Find where the given text appears and provide that cell's center as (x, y) coordinate. 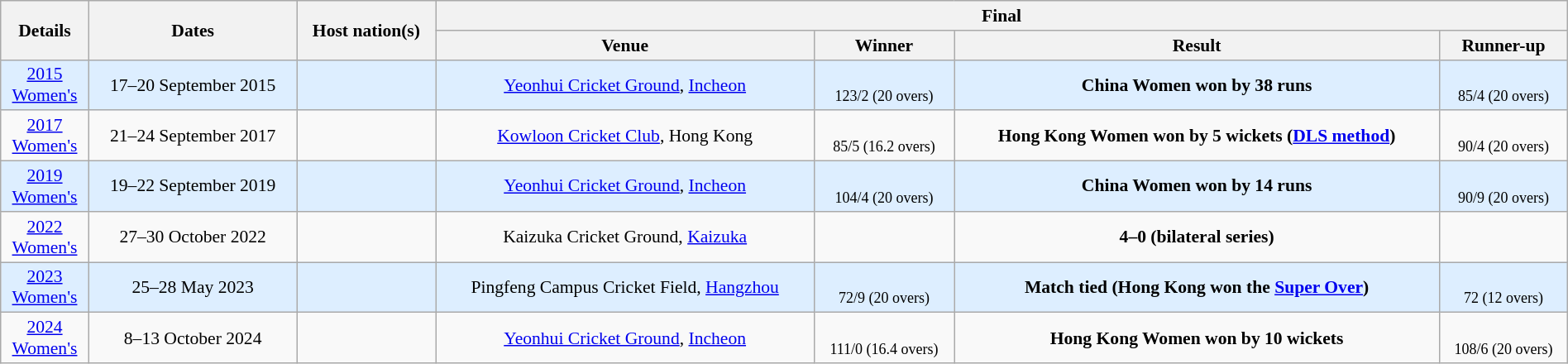
China Women won by 14 runs (1198, 187)
8–13 October 2024 (193, 338)
Hong Kong Women won by 10 wickets (1198, 338)
2019Women's (45, 187)
108/6 (20 overs) (1503, 338)
72 (12 overs) (1503, 288)
Venue (625, 45)
Winner (883, 45)
123/2 (20 overs) (883, 84)
111/0 (16.4 overs) (883, 338)
25–28 May 2023 (193, 288)
2023Women's (45, 288)
4–0 (bilateral series) (1198, 237)
90/9 (20 overs) (1503, 187)
Final (1002, 16)
85/5 (16.2 overs) (883, 136)
17–20 September 2015 (193, 84)
27–30 October 2022 (193, 237)
Kowloon Cricket Club, Hong Kong (625, 136)
Details (45, 30)
85/4 (20 overs) (1503, 84)
Kaizuka Cricket Ground, Kaizuka (625, 237)
2015Women's (45, 84)
19–22 September 2019 (193, 187)
Dates (193, 30)
72/9 (20 overs) (883, 288)
90/4 (20 overs) (1503, 136)
China Women won by 38 runs (1198, 84)
2017Women's (45, 136)
2022Women's (45, 237)
21–24 September 2017 (193, 136)
Match tied (Hong Kong won the Super Over) (1198, 288)
Host nation(s) (366, 30)
Runner-up (1503, 45)
2024Women's (45, 338)
Pingfeng Campus Cricket Field, Hangzhou (625, 288)
Result (1198, 45)
104/4 (20 overs) (883, 187)
Hong Kong Women won by 5 wickets (DLS method) (1198, 136)
